Detect which cell encompasses the target text, then output its [x, y] center coordinate. 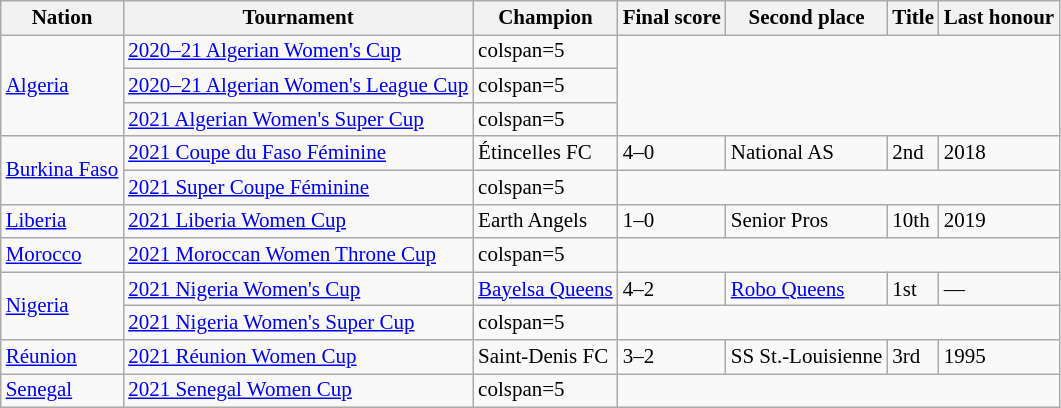
2nd [913, 153]
2021 Nigeria Women's Super Cup [298, 323]
2019 [999, 221]
2021 Réunion Women Cup [298, 357]
Bayelsa Queens [546, 289]
Nation [62, 18]
Réunion [62, 357]
2021 Super Coupe Féminine [298, 187]
2020–21 Algerian Women's League Cup [298, 86]
1–0 [672, 221]
— [999, 289]
Étincelles FC [546, 153]
Nigeria [62, 306]
Final score [672, 18]
2021 Senegal Women Cup [298, 391]
Title [913, 18]
Senior Pros [807, 221]
Saint-Denis FC [546, 357]
4–2 [672, 289]
National AS [807, 153]
2021 Moroccan Women Throne Cup [298, 255]
Robo Queens [807, 289]
2021 Algerian Women's Super Cup [298, 119]
2021 Nigeria Women's Cup [298, 289]
Tournament [298, 18]
Senegal [62, 391]
Liberia [62, 221]
Champion [546, 18]
Last honour [999, 18]
SS St.-Louisienne [807, 357]
3rd [913, 357]
Earth Angels [546, 221]
3–2 [672, 357]
Second place [807, 18]
Morocco [62, 255]
2021 Liberia Women Cup [298, 221]
1st [913, 289]
Algeria [62, 86]
2021 Coupe du Faso Féminine [298, 153]
2020–21 Algerian Women's Cup [298, 52]
10th [913, 221]
4–0 [672, 153]
2018 [999, 153]
Burkina Faso [62, 170]
1995 [999, 357]
